From the cell containing the given text, extract its center point as [X, Y] coordinate. 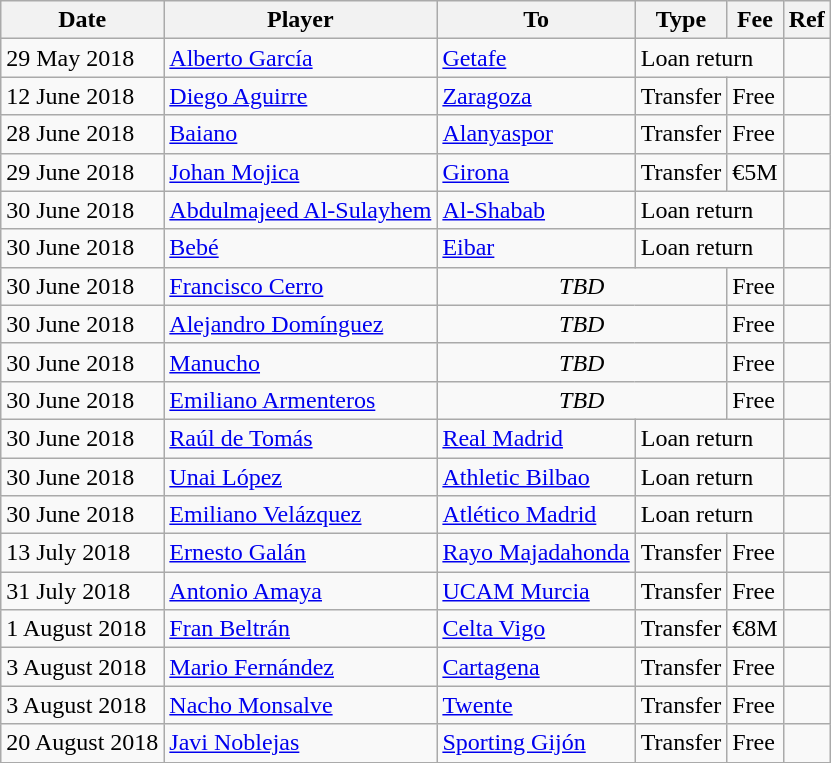
Emiliano Armenteros [300, 400]
Type [681, 20]
12 June 2018 [82, 96]
Unai López [300, 477]
Raúl de Tomás [300, 438]
Javi Noblejas [300, 743]
Johan Mojica [300, 172]
Fran Beltrán [300, 629]
Getafe [536, 58]
Alejandro Domínguez [300, 324]
Twente [536, 705]
Sporting Gijón [536, 743]
UCAM Murcia [536, 591]
Eibar [536, 248]
Ref [806, 20]
29 May 2018 [82, 58]
Francisco Cerro [300, 286]
Date [82, 20]
13 July 2018 [82, 553]
Celta Vigo [536, 629]
Girona [536, 172]
Rayo Majadahonda [536, 553]
Abdulmajeed Al-Sulayhem [300, 210]
28 June 2018 [82, 134]
To [536, 20]
Nacho Monsalve [300, 705]
Ernesto Galán [300, 553]
29 June 2018 [82, 172]
Zaragoza [536, 96]
Mario Fernández [300, 667]
€5M [755, 172]
31 July 2018 [82, 591]
Antonio Amaya [300, 591]
20 August 2018 [82, 743]
Diego Aguirre [300, 96]
Cartagena [536, 667]
Fee [755, 20]
Bebé [300, 248]
Baiano [300, 134]
Alberto García [300, 58]
Manucho [300, 362]
Alanyaspor [536, 134]
€8M [755, 629]
Emiliano Velázquez [300, 515]
1 August 2018 [82, 629]
Real Madrid [536, 438]
Atlético Madrid [536, 515]
Player [300, 20]
Athletic Bilbao [536, 477]
Al-Shabab [536, 210]
